From the cell containing the given text, extract its center point as (x, y) coordinate. 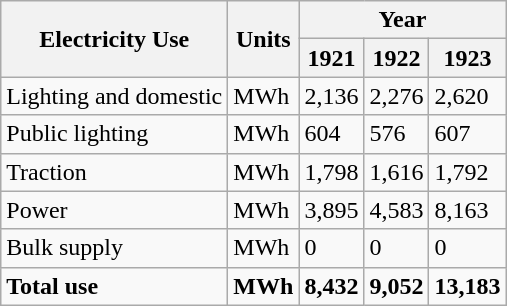
1922 (396, 58)
576 (396, 134)
9,052 (396, 286)
Total use (114, 286)
Year (402, 20)
Bulk supply (114, 248)
8,163 (468, 210)
604 (332, 134)
4,583 (396, 210)
1,798 (332, 172)
Lighting and domestic (114, 96)
607 (468, 134)
Units (264, 39)
Public lighting (114, 134)
Electricity Use (114, 39)
2,276 (396, 96)
1923 (468, 58)
1921 (332, 58)
Traction (114, 172)
8,432 (332, 286)
1,792 (468, 172)
3,895 (332, 210)
2,620 (468, 96)
2,136 (332, 96)
Power (114, 210)
1,616 (396, 172)
13,183 (468, 286)
